Search for the cell housing the specified text and yield its (x, y) center coordinate. 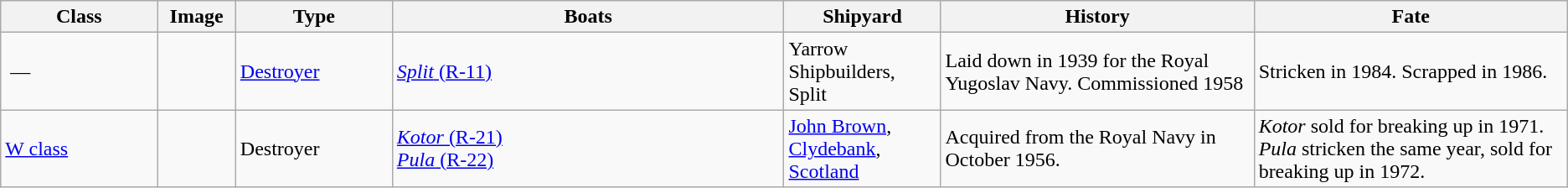
W class (79, 149)
Image (197, 17)
Fate (1411, 17)
Stricken in 1984. Scrapped in 1986. (1411, 71)
Boats (588, 17)
History (1097, 17)
Acquired from the Royal Navy in October 1956. (1097, 149)
John Brown, Clydebank, Scotland (863, 149)
Laid down in 1939 for the Royal Yugoslav Navy. Commissioned 1958 (1097, 71)
Kotor (R-21) Pula (R-22) (588, 149)
Class (79, 17)
— (79, 71)
Type (313, 17)
Shipyard (863, 17)
Kotor sold for breaking up in 1971. Pula stricken the same year, sold for breaking up in 1972. (1411, 149)
Split (R-11) (588, 71)
Yarrow Shipbuilders, Split (863, 71)
